For the text-containing cell, return its midpoint in (X, Y) coordinate format. 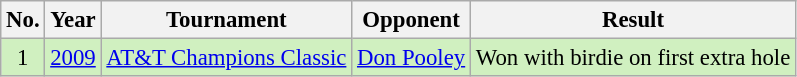
1 (23, 58)
Opponent (412, 20)
Don Pooley (412, 58)
Year (73, 20)
2009 (73, 58)
AT&T Champions Classic (226, 58)
Tournament (226, 20)
Result (632, 20)
No. (23, 20)
Won with birdie on first extra hole (632, 58)
